For the text-containing cell, return its midpoint in [x, y] coordinate format. 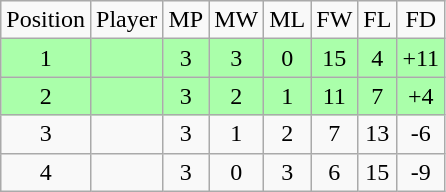
ML [288, 20]
-6 [421, 134]
6 [334, 172]
MP [186, 20]
MW [236, 20]
Position [46, 20]
FD [421, 20]
FL [378, 20]
11 [334, 96]
-9 [421, 172]
13 [378, 134]
+11 [421, 58]
Player [127, 20]
+4 [421, 96]
FW [334, 20]
